Return [X, Y] of the center of cell containing provided text 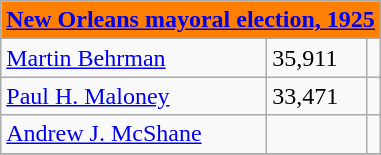
Martin Behrman [134, 58]
33,471 [316, 96]
Paul H. Maloney [134, 96]
35,911 [316, 58]
New Orleans mayoral election, 1925 [191, 20]
Andrew J. McShane [134, 134]
